Return the [x, y] coordinate for the center point of the cell that contains the specified text.  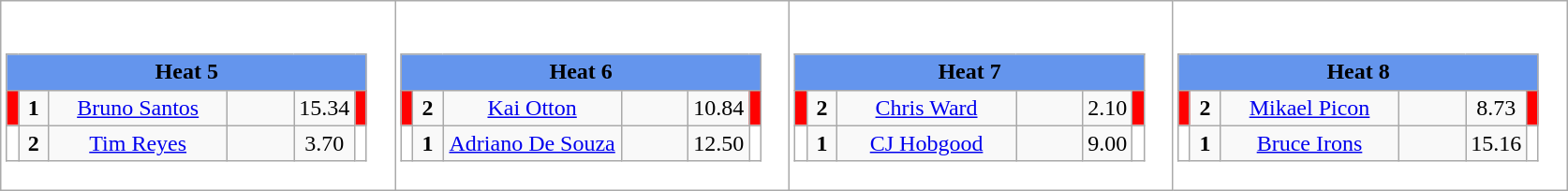
Mikael Picon [1309, 108]
Heat 8 2 Mikael Picon 8.73 1 Bruce Irons 15.16 [1369, 95]
Heat 5 1 Bruno Santos 15.34 2 Tim Reyes 3.70 [199, 95]
Heat 5 [186, 72]
15.34 [324, 108]
Heat 8 [1358, 72]
9.00 [1107, 143]
Chris Ward [927, 108]
Bruce Irons [1309, 143]
2.10 [1107, 108]
15.16 [1497, 143]
3.70 [324, 143]
Tim Reyes [139, 143]
8.73 [1497, 108]
CJ Hobgood [927, 143]
Heat 7 2 Chris Ward 2.10 1 CJ Hobgood 9.00 [982, 95]
Bruno Santos [139, 108]
Heat 6 2 Kai Otton 10.84 1 Adriano De Souza 12.50 [592, 95]
Adriano De Souza [532, 143]
Kai Otton [532, 108]
Heat 6 [581, 72]
Heat 7 [969, 72]
12.50 [719, 143]
10.84 [719, 108]
